Extract the [x, y] coordinate from the center of the cell holding the provided text.  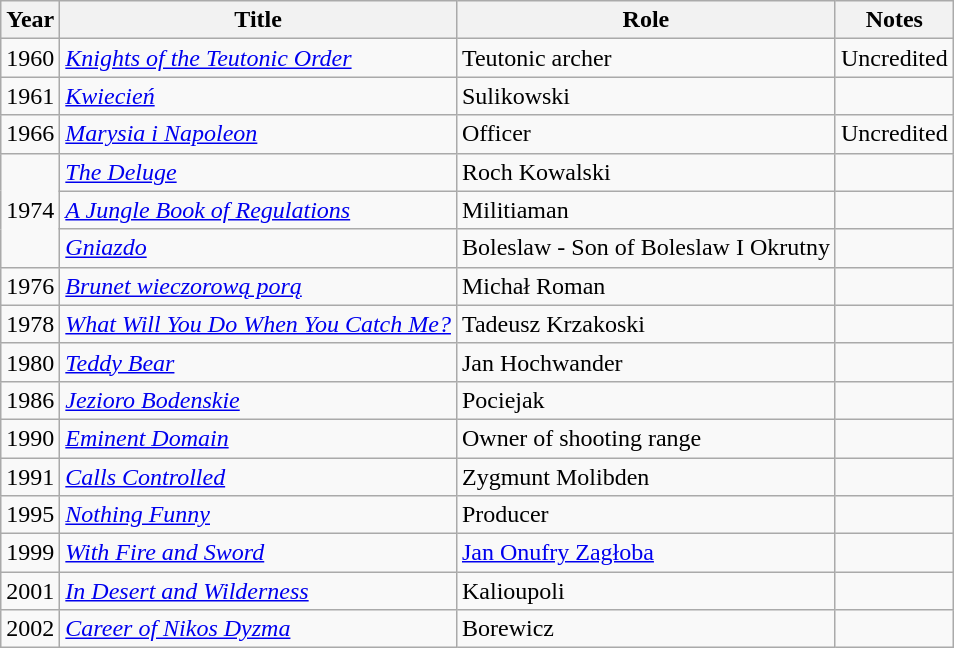
1999 [30, 553]
In Desert and Wilderness [258, 591]
Marysia i Napoleon [258, 134]
Officer [646, 134]
Knights of the Teutonic Order [258, 58]
Calls Controlled [258, 477]
Producer [646, 515]
2002 [30, 629]
1974 [30, 210]
Jan Onufry Zagłoba [646, 553]
Kwiecień [258, 96]
Career of Nikos Dyzma [258, 629]
Militiaman [646, 210]
Teutonic archer [646, 58]
Jezioro Bodenskie [258, 400]
Notes [894, 20]
Year [30, 20]
The Deluge [258, 172]
1966 [30, 134]
A Jungle Book of Regulations [258, 210]
Owner of shooting range [646, 438]
1995 [30, 515]
1960 [30, 58]
Jan Hochwander [646, 362]
1986 [30, 400]
Michał Roman [646, 286]
Kalioupoli [646, 591]
2001 [30, 591]
1990 [30, 438]
Pociejak [646, 400]
Role [646, 20]
Nothing Funny [258, 515]
With Fire and Sword [258, 553]
Roch Kowalski [646, 172]
Teddy Bear [258, 362]
Brunet wieczorową porą [258, 286]
Zygmunt Molibden [646, 477]
Eminent Domain [258, 438]
Tadeusz Krzakoski [646, 324]
1976 [30, 286]
What Will You Do When You Catch Me? [258, 324]
1978 [30, 324]
Sulikowski [646, 96]
Title [258, 20]
1991 [30, 477]
Boleslaw - Son of Boleslaw I Okrutny [646, 248]
1980 [30, 362]
Gniazdo [258, 248]
Borewicz [646, 629]
1961 [30, 96]
